Return the (x, y) coordinate for the center point of the cell that contains the specified text.  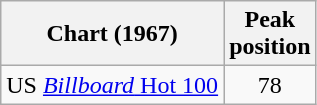
US Billboard Hot 100 (112, 85)
Chart (1967) (112, 34)
78 (270, 85)
Peakposition (270, 34)
